Detect which cell encompasses the target text, then output its [X, Y] center coordinate. 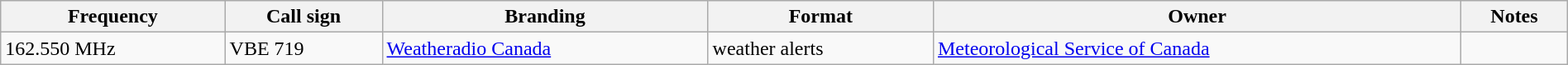
weather alerts [820, 48]
Branding [545, 17]
Meteorological Service of Canada [1197, 48]
Format [820, 17]
Call sign [304, 17]
Owner [1197, 17]
Frequency [112, 17]
162.550 MHz [112, 48]
Weatheradio Canada [545, 48]
VBE 719 [304, 48]
Notes [1515, 17]
